Capture the cell that displays the provided text and extract its (x, y) central coordinate. 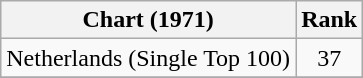
Chart (1971) (148, 20)
Netherlands (Single Top 100) (148, 58)
37 (330, 58)
Rank (330, 20)
